Locate the cell with the specified text and output its (X, Y) center coordinate. 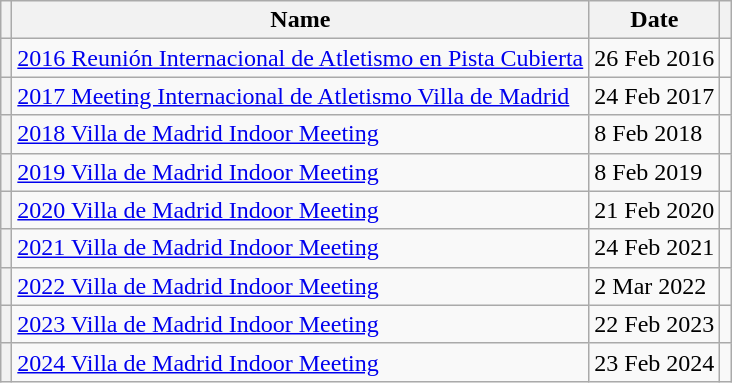
2024 Villa de Madrid Indoor Meeting (300, 362)
2020 Villa de Madrid Indoor Meeting (300, 210)
2016 Reunión Internacional de Atletismo en Pista Cubierta (300, 58)
2 Mar 2022 (654, 286)
2018 Villa de Madrid Indoor Meeting (300, 134)
2022 Villa de Madrid Indoor Meeting (300, 286)
23 Feb 2024 (654, 362)
2021 Villa de Madrid Indoor Meeting (300, 248)
2017 Meeting Internacional de Atletismo Villa de Madrid (300, 96)
Date (654, 20)
24 Feb 2021 (654, 248)
21 Feb 2020 (654, 210)
24 Feb 2017 (654, 96)
2023 Villa de Madrid Indoor Meeting (300, 324)
22 Feb 2023 (654, 324)
Name (300, 20)
26 Feb 2016 (654, 58)
8 Feb 2018 (654, 134)
2019 Villa de Madrid Indoor Meeting (300, 172)
8 Feb 2019 (654, 172)
